Output the [x, y] coordinate of the center of the cell containing the given text.  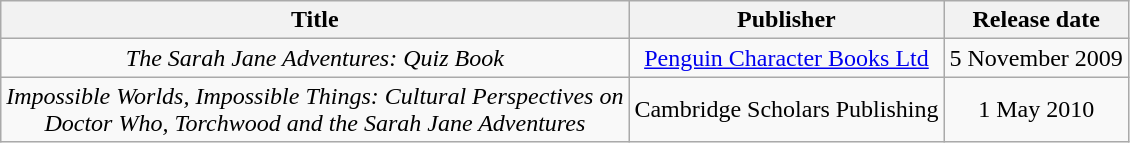
Cambridge Scholars Publishing [786, 110]
Publisher [786, 20]
1 May 2010 [1036, 110]
The Sarah Jane Adventures: Quiz Book [315, 58]
Release date [1036, 20]
Penguin Character Books Ltd [786, 58]
Impossible Worlds, Impossible Things: Cultural Perspectives onDoctor Who, Torchwood and the Sarah Jane Adventures [315, 110]
Title [315, 20]
5 November 2009 [1036, 58]
